Return (X, Y) of the center of cell containing provided text 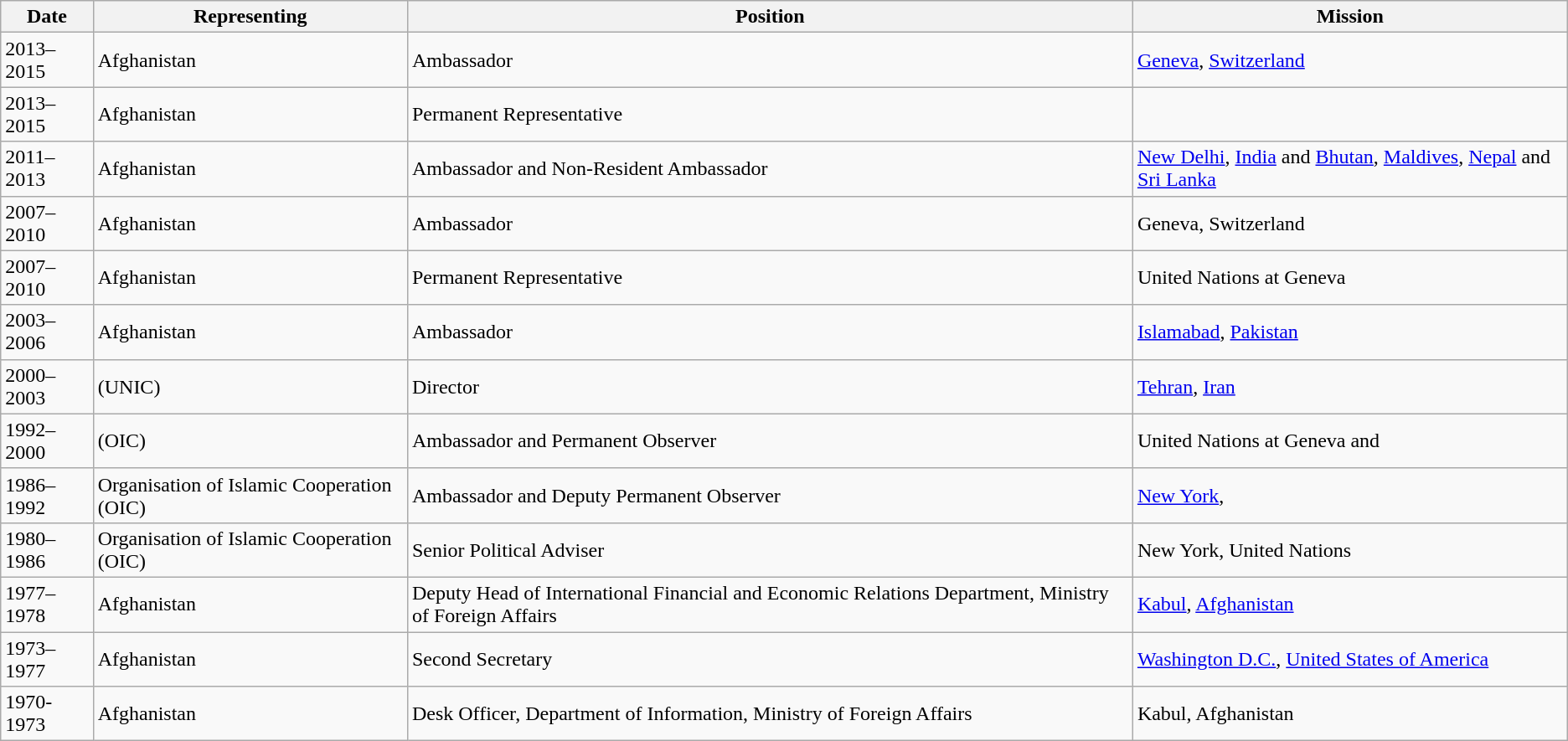
1977–1978 (47, 605)
Second Secretary (770, 658)
Senior Political Adviser (770, 549)
Representing (250, 17)
Ambassador and Permanent Observer (770, 440)
United Nations at Geneva (1350, 278)
New Delhi, India and Bhutan, Maldives, Nepal and Sri Lanka (1350, 169)
Position (770, 17)
1980–1986 (47, 549)
2000–2003 (47, 387)
2003–2006 (47, 332)
(OIC) (250, 440)
New York, (1350, 496)
Ambassador and Non-Resident Ambassador (770, 169)
1973–1977 (47, 658)
Deputy Head of International Financial and Economic Relations Department, Ministry of Foreign Affairs (770, 605)
Tehran, Iran (1350, 387)
United Nations at Geneva and (1350, 440)
Islamabad, Pakistan (1350, 332)
New York, United Nations (1350, 549)
Desk Officer, Department of Information, Ministry of Foreign Affairs (770, 713)
1970-1973 (47, 713)
Ambassador and Deputy Permanent Observer (770, 496)
Washington D.C., United States of America (1350, 658)
Director (770, 387)
1986–1992 (47, 496)
Date (47, 17)
Mission (1350, 17)
1992–2000 (47, 440)
(UNIC) (250, 387)
2011–2013 (47, 169)
